Capture the cell that displays the provided text and extract its [X, Y] central coordinate. 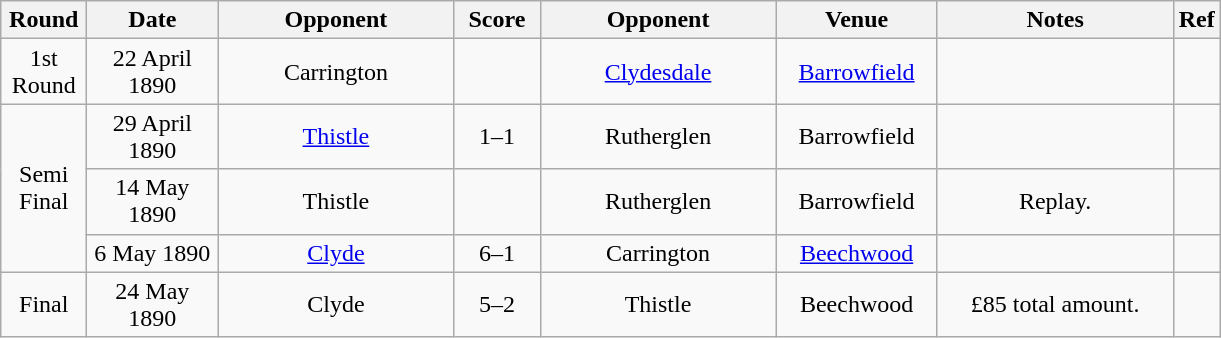
£85 total amount. [1055, 304]
Clydesdale [658, 72]
1st Round [44, 72]
Round [44, 20]
Final [44, 304]
22 April 1890 [152, 72]
1–1 [497, 136]
Venue [856, 20]
29 April 1890 [152, 136]
5–2 [497, 304]
6 May 1890 [152, 253]
Score [497, 20]
Notes [1055, 20]
24 May 1890 [152, 304]
Ref [1196, 20]
Date [152, 20]
Semi Final [44, 188]
14 May 1890 [152, 202]
6–1 [497, 253]
Replay. [1055, 202]
